Provide the [x, y] coordinate of the cell's center where the given text is located.  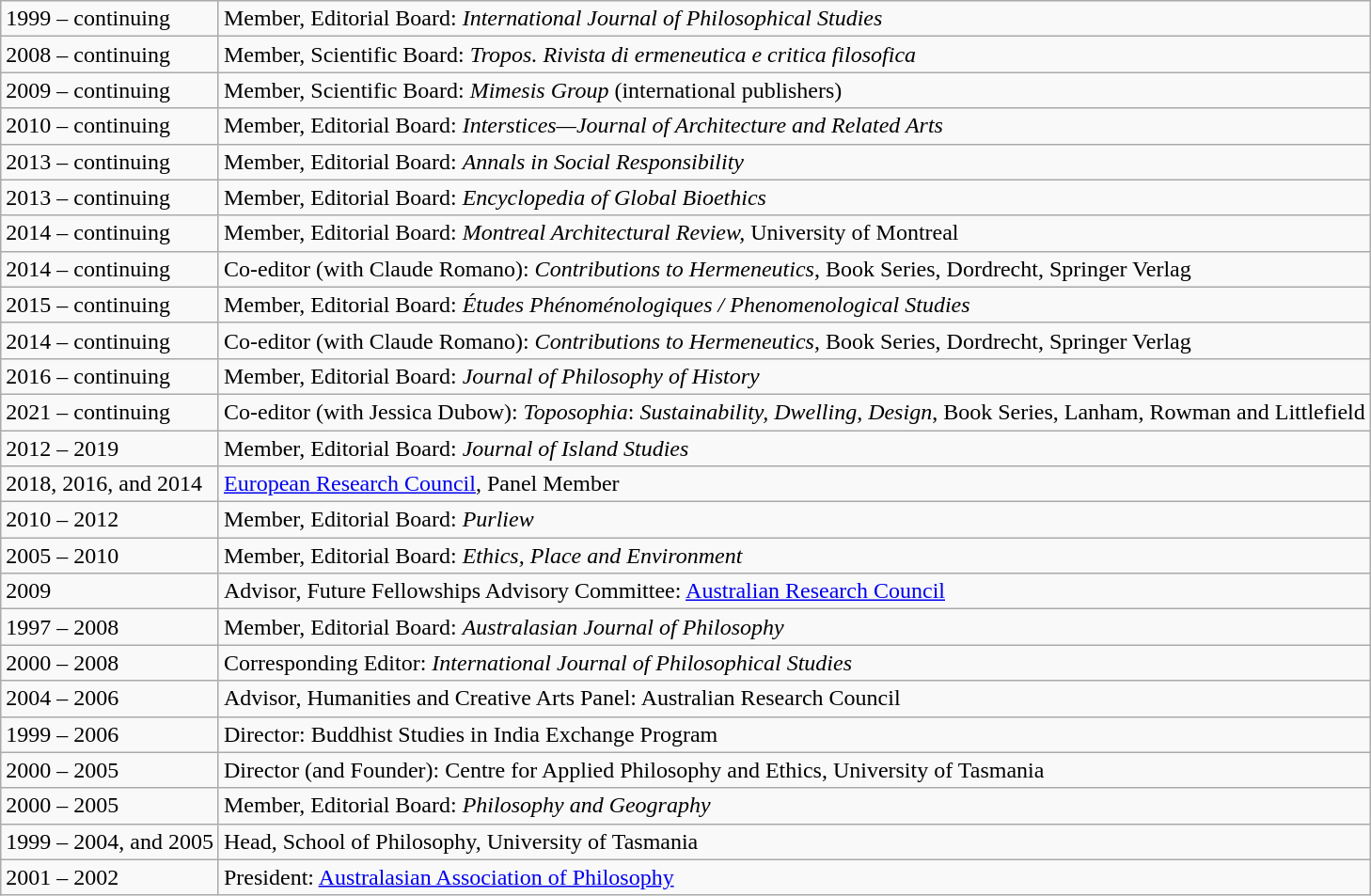
2000 – 2008 [110, 663]
1997 – 2008 [110, 627]
Advisor, Humanities and Creative Arts Panel: Australian Research Council [794, 699]
1999 – continuing [110, 19]
Member, Scientific Board: Mimesis Group (international publishers) [794, 90]
Member, Editorial Board: Purliew [794, 520]
2001 – 2002 [110, 877]
2009 [110, 591]
Head, School of Philosophy, University of Tasmania [794, 841]
Co-editor (with Jessica Dubow): Toposophia: Sustainability, Dwelling, Design, Book Series, Lanham, Rowman and Littlefield [794, 412]
Member, Editorial Board: Australasian Journal of Philosophy [794, 627]
Member, Editorial Board: Annals in Social Responsibility [794, 162]
Member, Editorial Board: Ethics, Place and Environment [794, 556]
1999 – 2004, and 2005 [110, 841]
Member, Editorial Board: Journal of Island Studies [794, 448]
2021 – continuing [110, 412]
2015 – continuing [110, 305]
Advisor, Future Fellowships Advisory Committee: Australian Research Council [794, 591]
Director (and Founder): Centre for Applied Philosophy and Ethics, University of Tasmania [794, 770]
Member, Editorial Board: Études Phénoménologiques / Phenomenological Studies [794, 305]
Corresponding Editor: International Journal of Philosophical Studies [794, 663]
Member, Editorial Board: Journal of Philosophy of History [794, 376]
Member, Editorial Board: Interstices—Journal of Architecture and Related Arts [794, 126]
2004 – 2006 [110, 699]
2016 – continuing [110, 376]
Member, Editorial Board: International Journal of Philosophical Studies [794, 19]
Member, Scientific Board: Tropos. Rivista di ermeneutica e critica filosofica [794, 55]
Director: Buddhist Studies in India Exchange Program [794, 734]
2010 – 2012 [110, 520]
2009 – continuing [110, 90]
2010 – continuing [110, 126]
Member, Editorial Board: Montreal Architectural Review, University of Montreal [794, 233]
2008 – continuing [110, 55]
2018, 2016, and 2014 [110, 484]
European Research Council, Panel Member [794, 484]
1999 – 2006 [110, 734]
Member, Editorial Board: Philosophy and Geography [794, 806]
2005 – 2010 [110, 556]
Member, Editorial Board: Encyclopedia of Global Bioethics [794, 197]
2012 – 2019 [110, 448]
President: Australasian Association of Philosophy [794, 877]
